For the text-containing cell, return its midpoint in (X, Y) coordinate format. 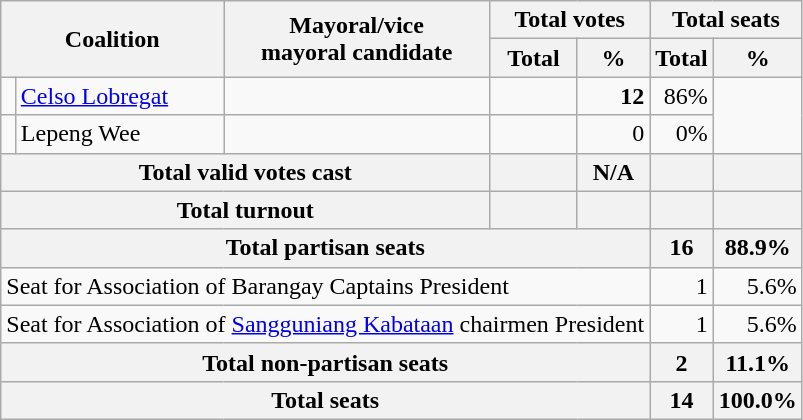
Seat for Association of Barangay Captains President (326, 286)
2 (682, 362)
Total turnout (246, 210)
14 (682, 400)
0% (682, 134)
Total non-partisan seats (326, 362)
86% (682, 96)
Celso Lobregat (119, 96)
0 (613, 134)
Total partisan seats (326, 248)
Total votes (570, 20)
16 (682, 248)
Mayoral/vicemayoral candidate (357, 39)
11.1% (758, 362)
88.9% (758, 248)
12 (613, 96)
100.0% (758, 400)
Coalition (112, 39)
N/A (613, 172)
Lepeng Wee (119, 134)
Total valid votes cast (246, 172)
Seat for Association of Sangguniang Kabataan chairmen President (326, 324)
